Extract the (x, y) coordinate from the center of the cell holding the provided text.  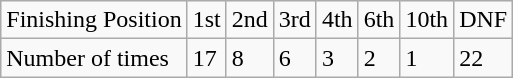
17 (206, 58)
1st (206, 20)
DNF (484, 20)
Number of times (94, 58)
6 (294, 58)
8 (250, 58)
Finishing Position (94, 20)
4th (337, 20)
6th (379, 20)
1 (427, 58)
22 (484, 58)
2nd (250, 20)
2 (379, 58)
3 (337, 58)
10th (427, 20)
3rd (294, 20)
